Identify which cell holds the provided text, then report its (x, y) central coordinate. 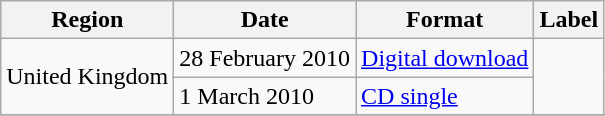
Region (88, 20)
United Kingdom (88, 77)
Label (569, 20)
Date (265, 20)
28 February 2010 (265, 58)
Format (445, 20)
1 March 2010 (265, 96)
Digital download (445, 58)
CD single (445, 96)
